Return [x, y] of the center of cell containing provided text 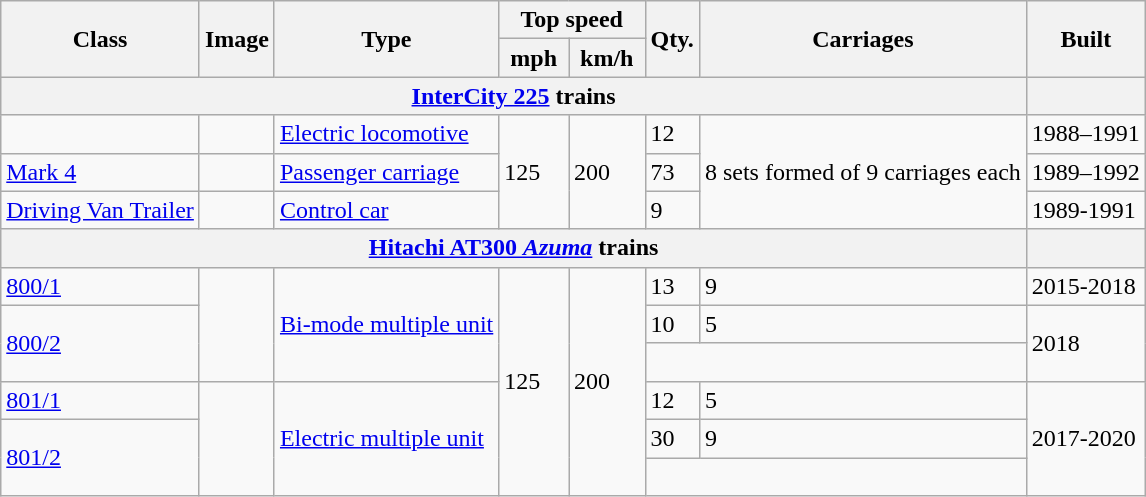
Mark 4 [100, 172]
73 [672, 172]
8 sets formed of 9 carriages each [862, 172]
mph [534, 58]
2015-2018 [1086, 286]
1988–1991 [1086, 134]
800/1 [100, 286]
800/2 [100, 343]
Type [386, 39]
Electric locomotive [386, 134]
Electric multiple unit [386, 438]
Class [100, 39]
Qty. [672, 39]
10 [672, 324]
km/h [607, 58]
801/1 [100, 400]
2017-2020 [1086, 438]
InterCity 225 trains [514, 96]
30 [672, 438]
Top speed [572, 20]
Image [236, 39]
Bi-mode multiple unit [386, 324]
13 [672, 286]
Passenger carriage [386, 172]
2018 [1086, 343]
Control car [386, 210]
Built [1086, 39]
Driving Van Trailer [100, 210]
1989–1992 [1086, 172]
801/2 [100, 457]
Hitachi AT300 Azuma trains [514, 248]
1989-1991 [1086, 210]
Carriages [862, 39]
